Pinpoint the cell where the given text exists, returning its [x, y] midpoint coordinate. 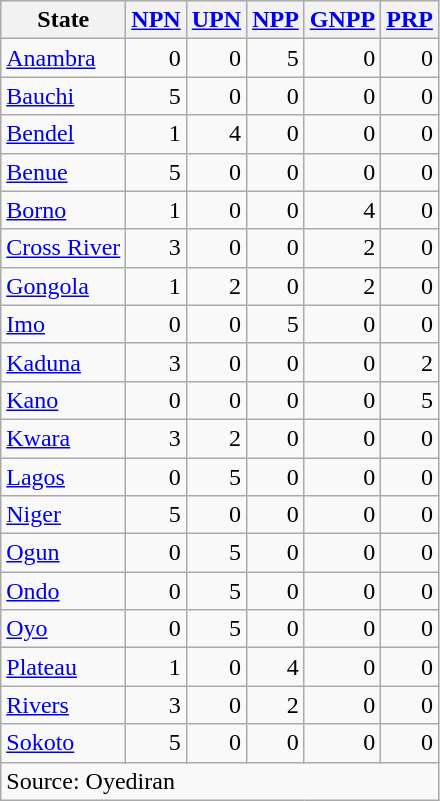
Oyo [64, 629]
Benue [64, 172]
Source: Oyediran [220, 781]
Rivers [64, 705]
NPN [156, 20]
Kwara [64, 438]
Ogun [64, 553]
Lagos [64, 477]
Anambra [64, 58]
NPP [276, 20]
Gongola [64, 286]
Ondo [64, 591]
PRP [410, 20]
Bendel [64, 134]
Kano [64, 400]
Kaduna [64, 362]
Borno [64, 210]
GNPP [342, 20]
Cross River [64, 248]
State [64, 20]
UPN [216, 20]
Bauchi [64, 96]
Niger [64, 515]
Sokoto [64, 743]
Plateau [64, 667]
Imo [64, 324]
